Determine the [X, Y] coordinate at the center of the cell enclosing the given text.  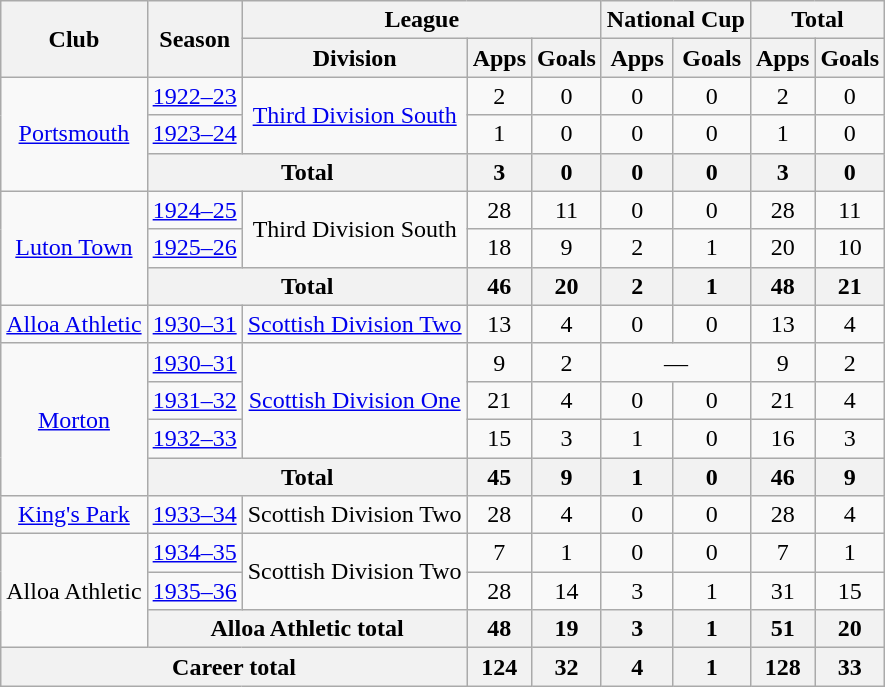
31 [782, 591]
10 [850, 248]
32 [567, 667]
1925–26 [194, 248]
1924–25 [194, 210]
1934–35 [194, 553]
51 [782, 629]
League [422, 20]
Scottish Division One [354, 400]
33 [850, 667]
1933–34 [194, 515]
Club [74, 39]
45 [499, 477]
1922–23 [194, 96]
18 [499, 248]
14 [567, 591]
19 [567, 629]
124 [499, 667]
Alloa Athletic total [307, 629]
1923–24 [194, 134]
Career total [234, 667]
Luton Town [74, 248]
Portsmouth [74, 134]
Morton [74, 419]
128 [782, 667]
16 [782, 438]
Season [194, 39]
King's Park [74, 515]
National Cup [676, 20]
1935–36 [194, 591]
— [676, 362]
1931–32 [194, 400]
1932–33 [194, 438]
Division [354, 58]
